Return (x, y) of the center of cell containing provided text 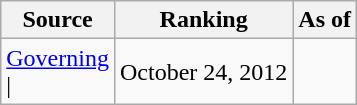
Ranking (203, 20)
Governing| (58, 72)
October 24, 2012 (203, 72)
Source (58, 20)
As of (325, 20)
